Locate the cell with the specified text and output its (x, y) center coordinate. 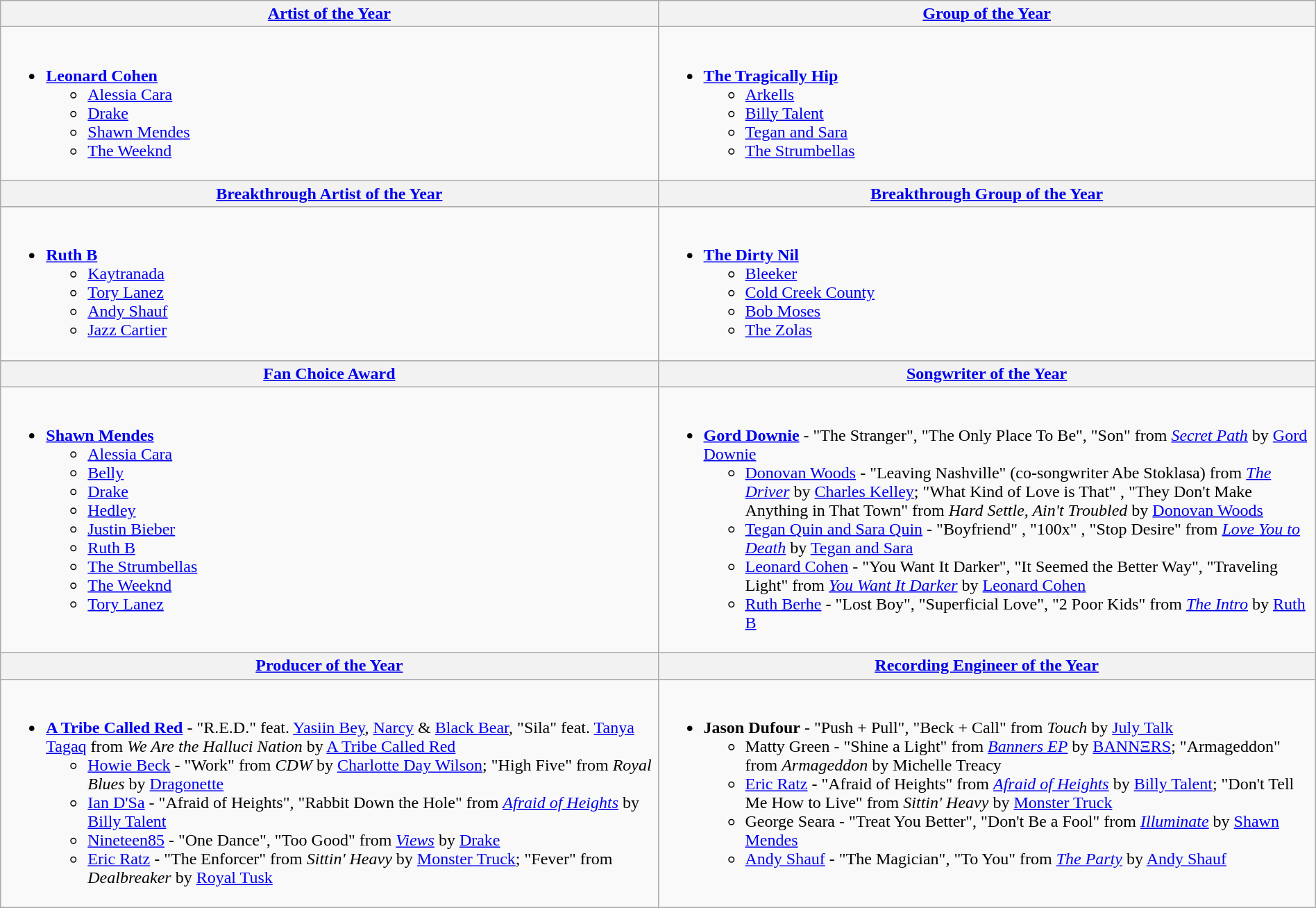
Artist of the Year (329, 14)
Songwriter of the Year (987, 373)
Fan Choice Award (329, 373)
Group of the Year (987, 14)
Shawn MendesAlessia CaraBellyDrakeHedleyJustin BieberRuth BThe StrumbellasThe WeekndTory Lanez (329, 519)
Producer of the Year (329, 666)
Leonard CohenAlessia CaraDrakeShawn MendesThe Weeknd (329, 104)
The Dirty NilBleekerCold Creek CountyBob MosesThe Zolas (987, 283)
The Tragically HipArkellsBilly TalentTegan and SaraThe Strumbellas (987, 104)
Recording Engineer of the Year (987, 666)
Breakthrough Group of the Year (987, 194)
Ruth BKaytranadaTory LanezAndy ShaufJazz Cartier (329, 283)
Breakthrough Artist of the Year (329, 194)
